Find where the given text appears and provide that cell's center as (X, Y) coordinate. 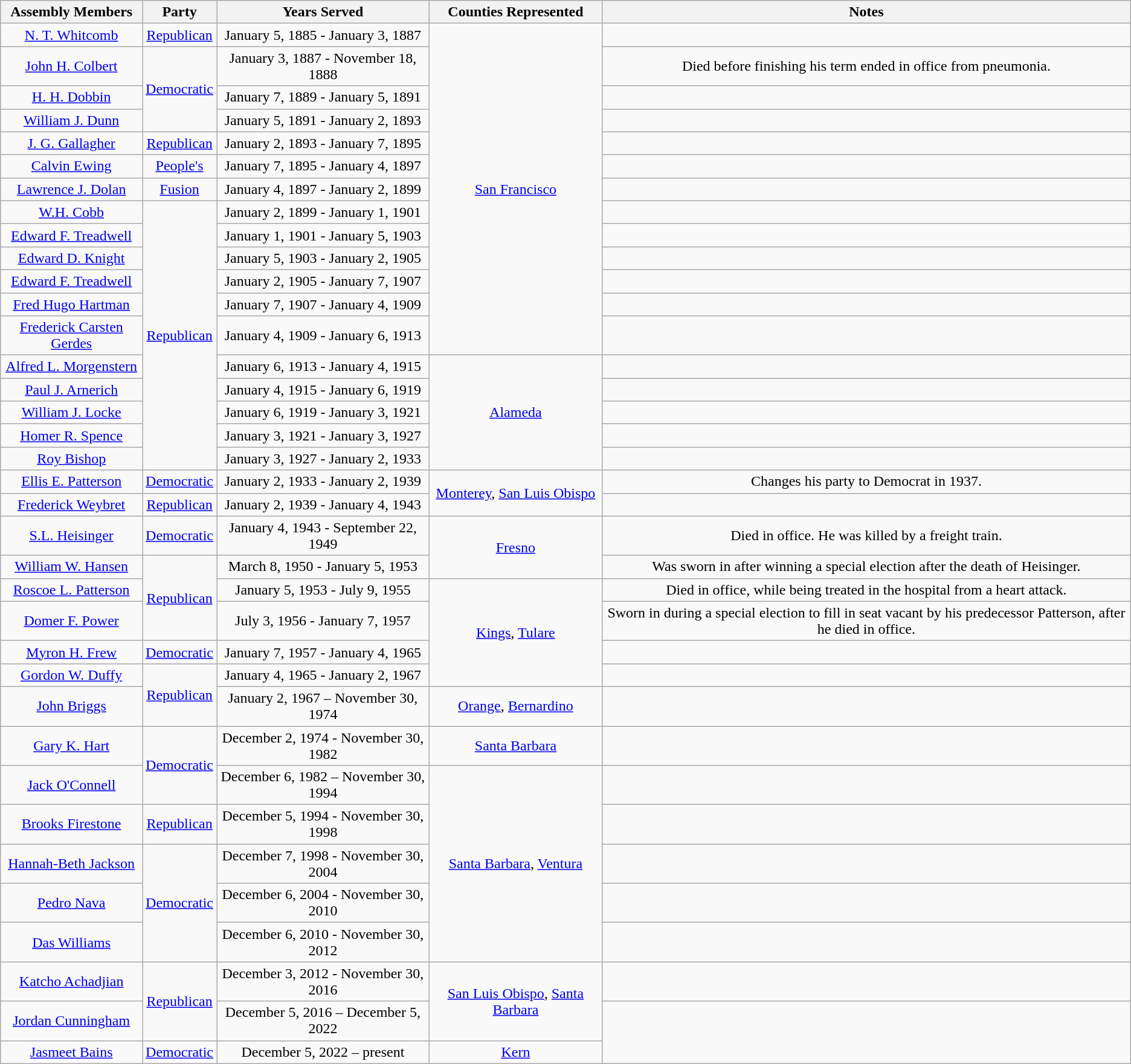
Counties Represented (515, 12)
January 7, 1907 - January 4, 1909 (323, 304)
William J. Locke (71, 413)
Roy Bishop (71, 459)
Alameda (515, 413)
January 7, 1895 - January 4, 1897 (323, 166)
Edward D. Knight (71, 258)
January 6, 1913 - January 4, 1915 (323, 367)
Roscoe L. Patterson (71, 590)
William W. Hansen (71, 567)
Gary K. Hart (71, 746)
January 2, 1905 - January 7, 1907 (323, 281)
January 5, 1891 - January 2, 1893 (323, 120)
January 3, 1921 - January 3, 1927 (323, 436)
Alfred L. Morgenstern (71, 367)
Lawrence J. Dolan (71, 189)
Brooks Firestone (71, 824)
Died in office, while being treated in the hospital from a heart attack. (866, 590)
Ellis E. Patterson (71, 482)
January 7, 1889 - January 5, 1891 (323, 97)
Party (180, 12)
December 5, 2022 – present (323, 1052)
January 4, 1915 - January 6, 1919 (323, 390)
John Briggs (71, 706)
Assembly Members (71, 12)
July 3, 1956 - January 7, 1957 (323, 621)
William J. Dunn (71, 120)
Jasmeet Bains (71, 1052)
S.L. Heisinger (71, 535)
January 6, 1919 - January 3, 1921 (323, 413)
Fusion (180, 189)
Kings, Tulare (515, 632)
Fresno (515, 547)
January 7, 1957 - January 4, 1965 (323, 652)
Santa Barbara, Ventura (515, 864)
Years Served (323, 12)
Gordon W. Duffy (71, 675)
San Francisco (515, 190)
People's (180, 166)
December 6, 2004 - November 30, 2010 (323, 903)
January 2, 1893 - January 7, 1895 (323, 143)
Sworn in during a special election to fill in seat vacant by his predecessor Patterson, after he died in office. (866, 621)
Fred Hugo Hartman (71, 304)
Homer R. Spence (71, 436)
Frederick Carsten Gerdes (71, 336)
December 5, 2016 – December 5, 2022 (323, 1021)
January 3, 1887 - November 18, 1888 (323, 66)
January 5, 1953 - July 9, 1955 (323, 590)
Monterey, San Luis Obispo (515, 493)
January 5, 1885 - January 3, 1887 (323, 35)
Myron H. Frew (71, 652)
Died in office. He was killed by a freight train. (866, 535)
January 4, 1897 - January 2, 1899 (323, 189)
December 6, 2010 - November 30, 2012 (323, 943)
December 3, 2012 - November 30, 2016 (323, 981)
Was sworn in after winning a special election after the death of Heisinger. (866, 567)
Frederick Weybret (71, 505)
December 6, 1982 – November 30, 1994 (323, 785)
January 3, 1927 - January 2, 1933 (323, 459)
N. T. Whitcomb (71, 35)
January 5, 1903 - January 2, 1905 (323, 258)
J. G. Gallagher (71, 143)
Jack O'Connell (71, 785)
December 5, 1994 - November 30, 1998 (323, 824)
Das Williams (71, 943)
January 2, 1967 – November 30, 1974 (323, 706)
December 2, 1974 - November 30, 1982 (323, 746)
Changes his party to Democrat in 1937. (866, 482)
January 1, 1901 - January 5, 1903 (323, 235)
Domer F. Power (71, 621)
Died before finishing his term ended in office from pneumonia. (866, 66)
January 4, 1909 - January 6, 1913 (323, 336)
January 4, 1943 - September 22, 1949 (323, 535)
Hannah-Beth Jackson (71, 864)
John H. Colbert (71, 66)
Pedro Nava (71, 903)
January 4, 1965 - January 2, 1967 (323, 675)
December 7, 1998 - November 30, 2004 (323, 864)
Santa Barbara (515, 746)
Orange, Bernardino (515, 706)
Katcho Achadjian (71, 981)
W.H. Cobb (71, 212)
San Luis Obispo, Santa Barbara (515, 1001)
March 8, 1950 - January 5, 1953 (323, 567)
January 2, 1939 - January 4, 1943 (323, 505)
Paul J. Arnerich (71, 390)
H. H. Dobbin (71, 97)
Kern (515, 1052)
January 2, 1933 - January 2, 1939 (323, 482)
Jordan Cunningham (71, 1021)
January 2, 1899 - January 1, 1901 (323, 212)
Notes (866, 12)
Calvin Ewing (71, 166)
